Find where the given text appears and provide that cell's center as [x, y] coordinate. 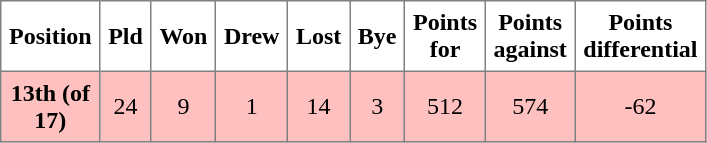
14 [319, 106]
3 [378, 106]
1 [252, 106]
13th (of 17) [50, 106]
9 [184, 106]
24 [126, 106]
Points for [446, 36]
Drew [252, 36]
Points differential [640, 36]
Bye [378, 36]
Position [50, 36]
574 [530, 106]
Points against [530, 36]
Lost [319, 36]
Won [184, 36]
-62 [640, 106]
512 [446, 106]
Pld [126, 36]
